Detect which cell encompasses the target text, then output its (x, y) center coordinate. 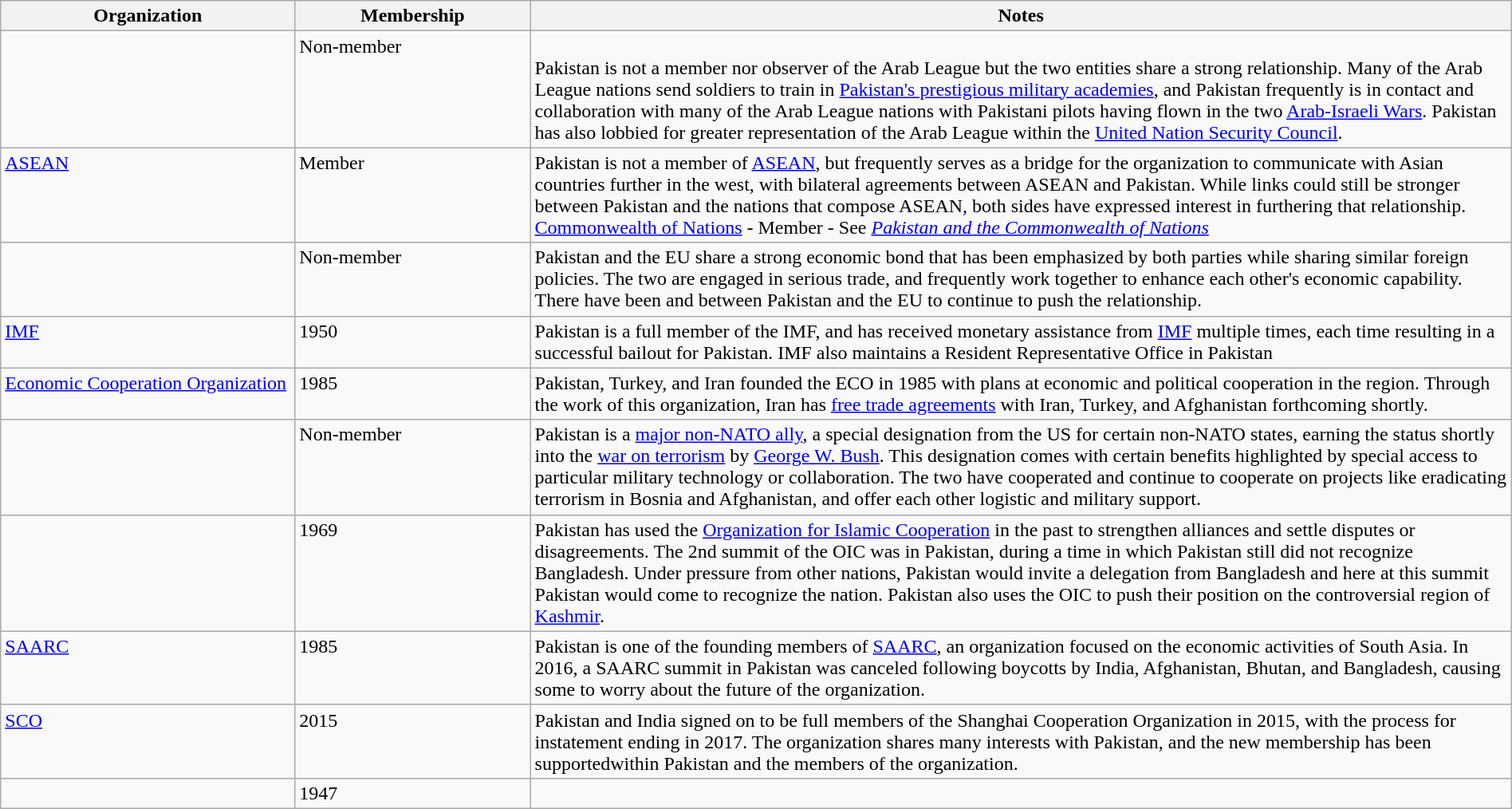
ASEAN (148, 195)
Economic Cooperation Organization (148, 394)
2015 (413, 741)
Organization (148, 16)
IMF (148, 341)
1969 (413, 573)
Member (413, 195)
Membership (413, 16)
Notes (1021, 16)
SAARC (148, 668)
1950 (413, 341)
SCO (148, 741)
1947 (413, 793)
